Scan for the cell matching the given text and deliver its (X, Y) coordinate at center. 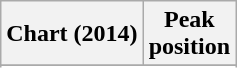
Chart (2014) (72, 34)
Peakposition (189, 34)
